For the text-containing cell, return its midpoint in (X, Y) coordinate format. 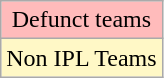
Non IPL Teams (82, 58)
Defunct teams (82, 20)
